Find where the given text appears and provide that cell's center as (x, y) coordinate. 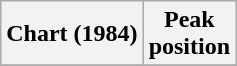
Chart (1984) (72, 34)
Peakposition (189, 34)
